Scan for the cell matching the given text and deliver its [X, Y] coordinate at center. 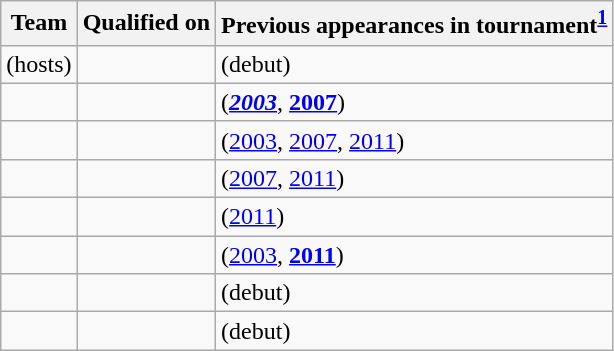
(2003, 2007, 2011) [414, 140]
Team [39, 24]
(2003, 2007) [414, 102]
(2011) [414, 217]
Previous appearances in tournament1 [414, 24]
Qualified on [146, 24]
(2007, 2011) [414, 178]
(hosts) [39, 64]
(2003, 2011) [414, 255]
